Provide the (x, y) coordinate of the cell's center where the given text is located.  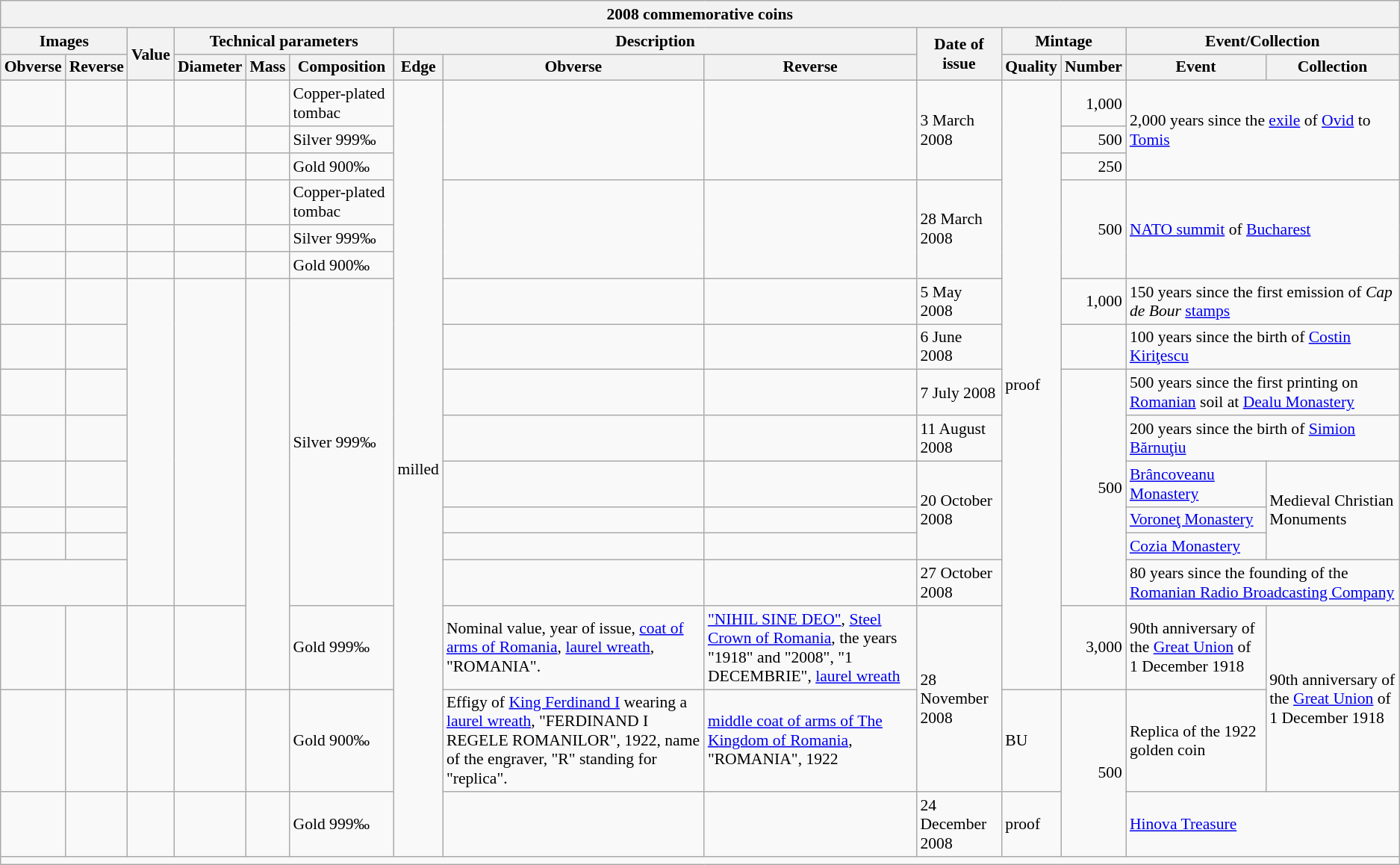
150 years since the first emission of Cap de Bour stamps (1263, 302)
3 March 2008 (959, 130)
Replica of the 1922 golden coin (1196, 741)
500 years since the first printing on Romanian soil at Dealu Monastery (1263, 393)
Brâncoveanu Monastery (1196, 484)
5 May 2008 (959, 302)
2,000 years since the exile of Ovid to Tomis (1263, 130)
100 years since the birth of Costin Kiriţescu (1263, 347)
27 October 2008 (959, 583)
Value (151, 54)
Cozia Monastery (1196, 547)
Composition (341, 67)
milled (418, 469)
Quality (1031, 67)
Medieval Christian Monuments (1332, 510)
Mintage (1063, 41)
Diameter (210, 67)
Effigy of King Ferdinand I wearing a laurel wreath, "FERDINAND I REGELE ROMANILOR", 1922, name of the engraver, "R" standing for "replica". (573, 741)
2008 commemorative coins (700, 14)
Event (1196, 67)
Mass (267, 67)
Nominal value, year of issue, coat of arms of Romania, laurel wreath, "ROMANIA". (573, 648)
middle coat of arms of The Kingdom of Romania, "ROMANIA", 1922 (811, 741)
Collection (1332, 67)
28 November 2008 (959, 699)
3,000 (1093, 648)
Voroneţ Monastery (1196, 520)
200 years since the birth of Simion Bărnuţiu (1263, 438)
Number (1093, 67)
Hinova Treasure (1263, 825)
NATO summit of Bucharest (1263, 229)
Date of issue (959, 54)
"NIHIL SINE DEO", Steel Crown of Romania, the years "1918" and "2008", "1 DECEMBRIE", laurel wreath (811, 648)
250 (1093, 167)
Event/Collection (1263, 41)
80 years since the founding of the Romanian Radio Broadcasting Company (1263, 583)
Technical parameters (284, 41)
20 October 2008 (959, 510)
24 December 2008 (959, 825)
7 July 2008 (959, 393)
28 March 2008 (959, 229)
11 August 2008 (959, 438)
Images (64, 41)
Edge (418, 67)
Description (656, 41)
6 June 2008 (959, 347)
BU (1031, 741)
